From the cell containing the given text, extract its center point as [x, y] coordinate. 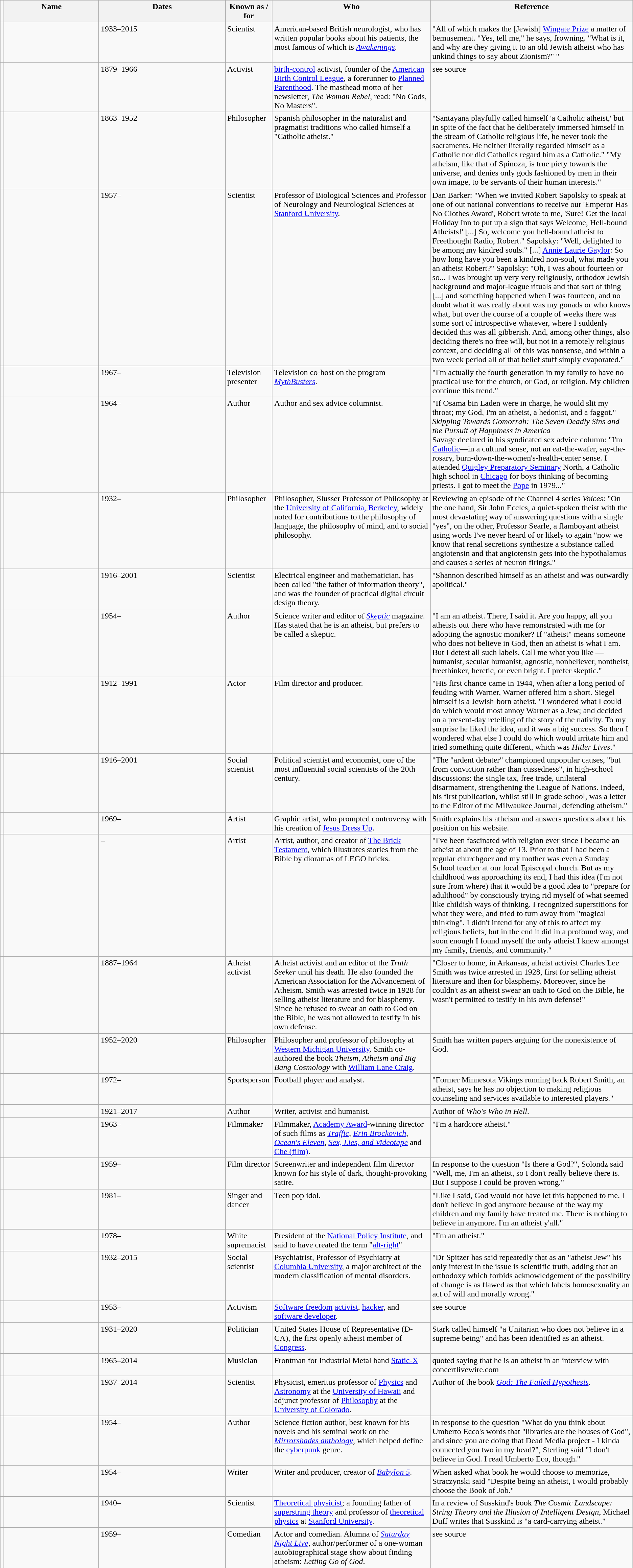
Political scientist and economist, one of the most influential social scientists of the 20th century. [351, 782]
Writer, activist and humanist. [351, 1111]
Frontman for Industrial Metal band Static-X [351, 1365]
1879–1966 [162, 87]
United States House of Representative (D-CA), the first openly atheist member of Congress. [351, 1338]
1953– [162, 1311]
Spanish philosopher in the naturalist and pragmatist traditions who called himself a "Catholic atheist." [351, 150]
1969– [162, 823]
Activist [249, 87]
"Shannon described himself as an atheist and was outwardly apolitical." [532, 589]
American-based British neurologist, who has written popular books about his patients, the most famous of which is Awakenings. [351, 43]
Author of the book God: The Failed Hypothesis. [532, 1396]
1963– [162, 1138]
Stark called himself "a Unitarian who does not believe in a supreme being" and has been identified as an atheist. [532, 1338]
Psychiatrist, Professor of Psychiatry at Columbia University, a major architect of the modern classification of mental disorders. [351, 1276]
Film director and producer. [351, 715]
Filmmaker [249, 1138]
1932– [162, 530]
Dates [162, 11]
1978– [162, 1240]
Name [51, 11]
"I'm actually the fourth generation in my family to have no practical use for the church, or God, or religion. My children continue this trend." [532, 381]
1940– [162, 1512]
Television presenter [249, 381]
1887–1964 [162, 995]
1863–1952 [162, 150]
1932–2015 [162, 1276]
Writer and producer, creator of Babylon 5. [351, 1481]
Theoretical physicist; a founding father of superstring theory and professor of theoretical physics at Stanford University. [351, 1512]
Professor of Biological Sciences and Professor of Neurology and Neurological Sciences at Stanford University. [351, 277]
Who [351, 11]
Filmmaker, Academy Award-winning director of such films as Traffic, Erin Brockovich, Ocean's Eleven, Sex, Lies, and Videotape and Che (film). [351, 1138]
1981– [162, 1209]
Reference [532, 11]
"I'm a hardcore atheist." [532, 1138]
1964– [162, 444]
Musician [249, 1365]
1972– [162, 1089]
1931–2020 [162, 1338]
Screenwriter and independent film director known for his style of dark, thought-provoking satire. [351, 1173]
Atheist activist [249, 995]
Sportsperson [249, 1089]
Comedian [249, 1548]
Singer and dancer [249, 1209]
White supremacist [249, 1240]
Activism [249, 1311]
1965–2014 [162, 1365]
Television co-host on the program MythBusters. [351, 381]
1937–2014 [162, 1396]
Science writer and editor of Skeptic magazine. Has stated that he is an atheist, but prefers to be called a skeptic. [351, 643]
1952–2020 [162, 1054]
Teen pop idol. [351, 1209]
quoted saying that he is an atheist in an interview with concertlivewire.com [532, 1365]
Smith explains his atheism and answers questions about his position on his website. [532, 823]
Politician [249, 1338]
Author of Who's Who in Hell. [532, 1111]
Physicist, emeritus professor of Physics and Astronomy at the University of Hawaii and adjunct professor of Philosophy at the University of Colorado. [351, 1396]
President of the National Policy Institute, and said to have created the term "alt-right" [351, 1240]
Artist, author, and creator of The Brick Testament, which illustrates stories from the Bible by dioramas of LEGO bricks. [351, 895]
When asked what book he would choose to memorize, Straczynski said "Despite being an atheist, I would probably choose the Book of Job." [532, 1481]
Actor [249, 715]
1933–2015 [162, 43]
Graphic artist, who prompted controversy with his creation of Jesus Dress Up. [351, 823]
Science fiction author, best known for his novels and his seminal work on the Mirrorshades anthology, which helped define the cyberpunk genre. [351, 1441]
"I'm an atheist." [532, 1240]
1912–1991 [162, 715]
1957– [162, 277]
Football player and analyst. [351, 1089]
1967– [162, 381]
1921–2017 [162, 1111]
Smith has written papers arguing for the nonexistence of God. [532, 1054]
Software freedom activist, hacker, and software developer. [351, 1311]
– [162, 895]
Film director [249, 1173]
Author and sex advice columnist. [351, 444]
Writer [249, 1481]
Known as / for [249, 11]
